Identify which cell holds the provided text, then report its [X, Y] central coordinate. 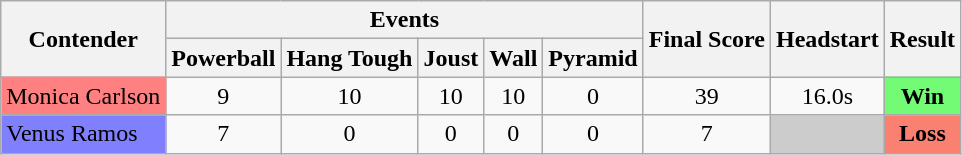
Events [404, 20]
Powerball [224, 58]
Wall [514, 58]
Win [922, 96]
Headstart [828, 39]
Contender [84, 39]
Final Score [706, 39]
Venus Ramos [84, 134]
Joust [451, 58]
Pyramid [593, 58]
Result [922, 39]
39 [706, 96]
Loss [922, 134]
Monica Carlson [84, 96]
16.0s [828, 96]
Hang Tough [350, 58]
9 [224, 96]
